Extract the [x, y] coordinate from the center of the cell holding the provided text.  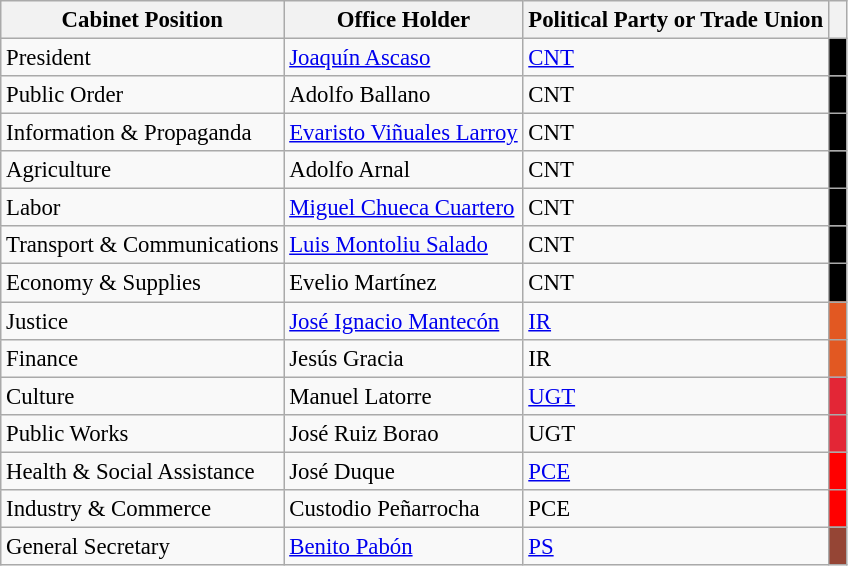
Cabinet Position [142, 20]
Transport & Communications [142, 245]
General Secretary [142, 546]
Agriculture [142, 170]
Evelio Martínez [404, 283]
Industry & Commerce [142, 509]
Joaquín Ascaso [404, 58]
Justice [142, 321]
Labor [142, 208]
Health & Social Assistance [142, 471]
PS [676, 546]
Evaristo Viñuales Larroy [404, 133]
Political Party or Trade Union [676, 20]
Manuel Latorre [404, 396]
Finance [142, 358]
José Ruiz Borao [404, 433]
Custodio Peñarrocha [404, 509]
Adolfo Arnal [404, 170]
José Ignacio Mantecón [404, 321]
Office Holder [404, 20]
Culture [142, 396]
President [142, 58]
Public Order [142, 95]
Luis Montoliu Salado [404, 245]
Economy & Supplies [142, 283]
José Duque [404, 471]
Adolfo Ballano [404, 95]
Benito Pabón [404, 546]
Public Works [142, 433]
Miguel Chueca Cuartero [404, 208]
Information & Propaganda [142, 133]
Jesús Gracia [404, 358]
